Output the (X, Y) coordinate of the center of the cell containing the given text.  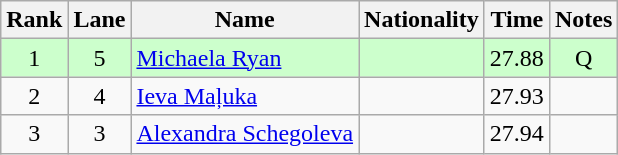
27.88 (516, 58)
4 (100, 96)
Lane (100, 20)
2 (34, 96)
Ieva Maļuka (245, 96)
Michaela Ryan (245, 58)
Rank (34, 20)
Time (516, 20)
Notes (583, 20)
Alexandra Schegoleva (245, 134)
Name (245, 20)
Nationality (422, 20)
1 (34, 58)
27.94 (516, 134)
27.93 (516, 96)
Q (583, 58)
5 (100, 58)
